Extract the (X, Y) coordinate from the center of the cell holding the provided text.  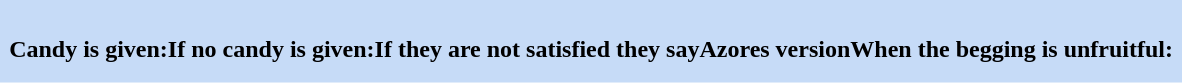
Candy is given:If no candy is given:If they are not satisfied they sayAzores versionWhen the begging is unfruitful: (592, 36)
